Pinpoint the cell where the given text exists, returning its (x, y) midpoint coordinate. 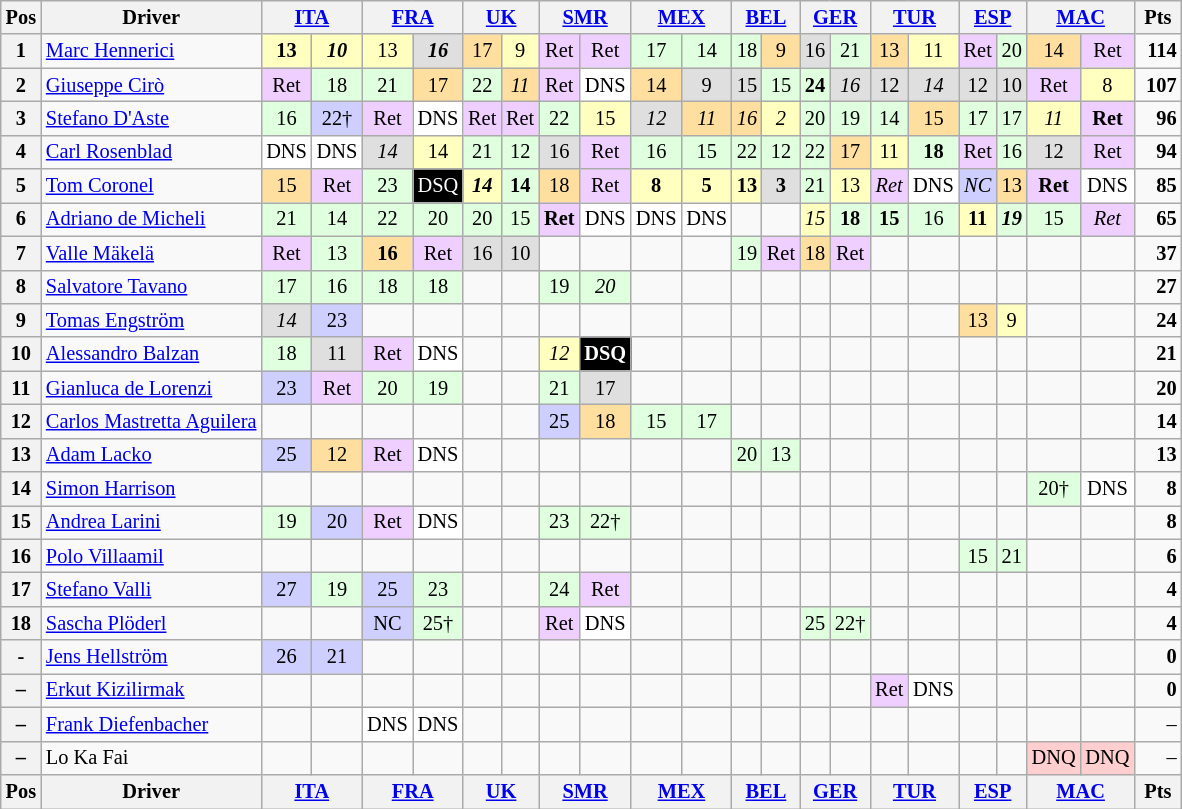
96 (1158, 118)
1 (21, 51)
Tomas Engström (151, 320)
Carl Rosenblad (151, 152)
7 (21, 253)
Lo Ka Fai (151, 758)
Frank Diefenbacher (151, 724)
114 (1158, 51)
Marc Hennerici (151, 51)
37 (1158, 253)
Salvatore Tavano (151, 287)
85 (1158, 186)
Jens Hellström (151, 657)
20† (1054, 489)
107 (1158, 85)
- (21, 657)
Alessandro Balzan (151, 354)
Adam Lacko (151, 455)
Valle Mäkelä (151, 253)
26 (286, 657)
Stefano Valli (151, 589)
65 (1158, 219)
Andrea Larini (151, 522)
Gianluca de Lorenzi (151, 388)
Adriano de Micheli (151, 219)
Sascha Plöderl (151, 623)
Tom Coronel (151, 186)
Erkut Kizilirmak (151, 690)
25† (438, 623)
Carlos Mastretta Aguilera (151, 421)
Polo Villaamil (151, 556)
Giuseppe Cirò (151, 85)
Stefano D'Aste (151, 118)
Simon Harrison (151, 489)
94 (1158, 152)
